Capture the cell that displays the provided text and extract its (x, y) central coordinate. 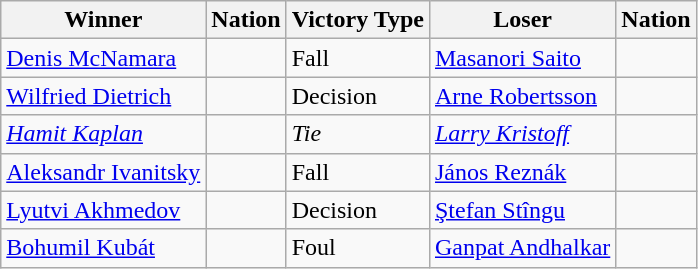
Aleksandr Ivanitsky (104, 172)
Wilfried Dietrich (104, 96)
Winner (104, 20)
Loser (522, 20)
Ganpat Andhalkar (522, 248)
Arne Robertsson (522, 96)
Foul (358, 248)
Denis McNamara (104, 58)
Hamit Kaplan (104, 134)
Lyutvi Akhmedov (104, 210)
Tie (358, 134)
Ştefan Stîngu (522, 210)
Masanori Saito (522, 58)
János Reznák (522, 172)
Bohumil Kubát (104, 248)
Victory Type (358, 20)
Larry Kristoff (522, 134)
